Pinpoint the cell where the given text exists, returning its (x, y) midpoint coordinate. 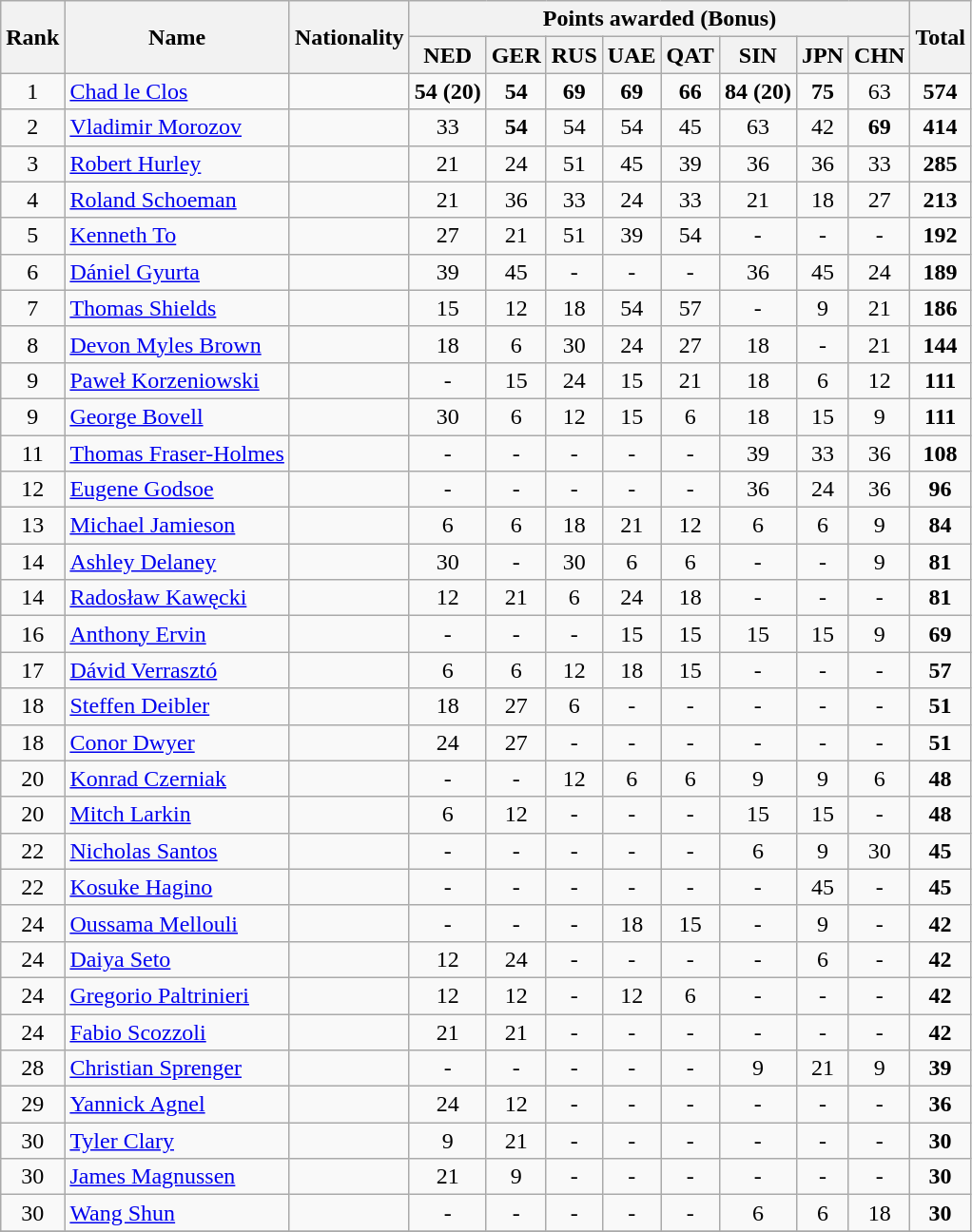
Fabio Scozzoli (177, 1031)
Daiya Seto (177, 959)
Vladimir Morozov (177, 127)
Dániel Gyurta (177, 272)
QAT (690, 55)
Radosław Kawęcki (177, 598)
Kosuke Hagino (177, 887)
213 (941, 200)
Name (177, 37)
Tyler Clary (177, 1141)
Kenneth To (177, 236)
Roland Schoeman (177, 200)
144 (941, 344)
1 (32, 91)
Points awarded (Bonus) (660, 19)
2 (32, 127)
Anthony Ervin (177, 634)
Paweł Korzeniowski (177, 380)
29 (32, 1105)
75 (822, 91)
4 (32, 200)
84 (941, 526)
11 (32, 453)
186 (941, 308)
54 (20) (447, 91)
JPN (822, 55)
George Bovell (177, 416)
Total (941, 37)
414 (941, 127)
Eugene Godsoe (177, 490)
Gregorio Paltrinieri (177, 995)
28 (32, 1068)
96 (941, 490)
Conor Dwyer (177, 742)
Wang Shun (177, 1213)
Rank (32, 37)
Mitch Larkin (177, 815)
189 (941, 272)
Chad le Clos (177, 91)
16 (32, 634)
RUS (574, 55)
Devon Myles Brown (177, 344)
Nicholas Santos (177, 851)
Robert Hurley (177, 164)
UAE (632, 55)
3 (32, 164)
8 (32, 344)
GER (515, 55)
Thomas Shields (177, 308)
7 (32, 308)
192 (941, 236)
Konrad Czerniak (177, 779)
66 (690, 91)
Yannick Agnel (177, 1105)
SIN (757, 55)
NED (447, 55)
5 (32, 236)
13 (32, 526)
574 (941, 91)
17 (32, 670)
Thomas Fraser-Holmes (177, 453)
Christian Sprenger (177, 1068)
Oussama Mellouli (177, 923)
CHN (879, 55)
Dávid Verrasztó (177, 670)
Nationality (349, 37)
84 (20) (757, 91)
108 (941, 453)
Ashley Delaney (177, 562)
285 (941, 164)
Steffen Deibler (177, 706)
Michael Jamieson (177, 526)
James Magnussen (177, 1177)
